Identify which cell holds the provided text, then report its (X, Y) central coordinate. 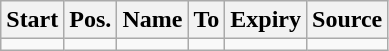
Source (348, 20)
To (206, 20)
Pos. (90, 20)
Name (152, 20)
Expiry (266, 20)
Start (32, 20)
